Output the [x, y] coordinate of the center of the cell containing the given text.  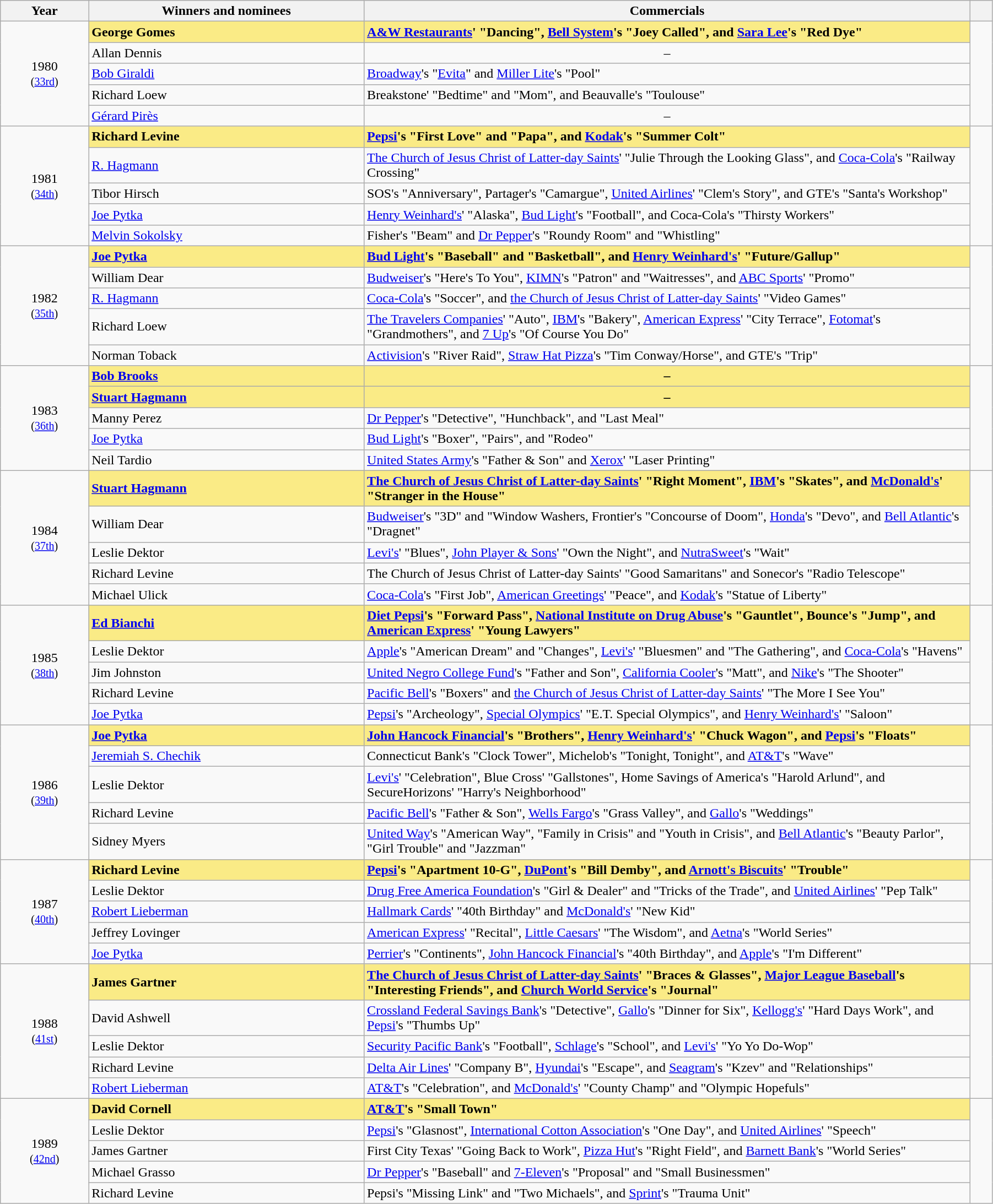
John Hancock Financial's "Brothers", Henry Weinhard's' "Chuck Wagon", and Pepsi's "Floats" [667, 735]
The Church of Jesus Christ of Latter-day Saints' "Right Moment", IBM's "Skates", and McDonald's' "Stranger in the House" [667, 488]
United Negro College Fund's "Father and Son", California Cooler's "Matt", and Nike's "The Shooter" [667, 672]
AT&T's "Celebration", and McDonald's' "County Champ" and "Olympic Hopefuls" [667, 1088]
Commercials [667, 11]
1987(40th) [45, 912]
1984(37th) [45, 538]
The Travelers Companies' "Auto", IBM's "Bakery", American Express' "City Terrace", Fotomat's "Grandmothers", and 7 Up's "Of Course You Do" [667, 327]
Jim Johnston [226, 672]
1983(36th) [45, 418]
Pepsi's "Archeology", Special Olympics' "E.T. Special Olympics", and Henry Weinhard's' "Saloon" [667, 714]
Pacific Bell's "Father & Son", Wells Fargo's "Grass Valley", and Gallo's "Weddings" [667, 813]
SOS's "Anniversary", Partager's "Camargue", United Airlines' "Clem's Story", and GTE's "Santa's Workshop" [667, 193]
Pacific Bell's "Boxers" and the Church of Jesus Christ of Latter-day Saints' "The More I See You" [667, 693]
Delta Air Lines' "Company B", Hyundai's "Escape", and Seagram's "Kzev" and "Relationships" [667, 1067]
Year [45, 11]
Drug Free America Foundation's "Girl & Dealer" and "Tricks of the Trade", and United Airlines' "Pep Talk" [667, 891]
Hallmark Cards' "40th Birthday" and McDonald's' "New Kid" [667, 912]
Winners and nominees [226, 11]
AT&T's "Small Town" [667, 1109]
Bob Brooks [226, 376]
Tibor Hirsch [226, 193]
Coca-Cola's "First Job", American Greetings' "Peace", and Kodak's "Statue of Liberty" [667, 594]
Bud Light's "Boxer", "Pairs", and "Rodeo" [667, 439]
Gérard Pirès [226, 116]
The Church of Jesus Christ of Latter-day Saints' "Good Samaritans" and Sonecor's "Radio Telescope" [667, 573]
1981(34th) [45, 186]
Jeffrey Lovinger [226, 932]
Security Pacific Bank's "Football", Schlage's "School", and Levi's' "Yo Yo Do-Wop" [667, 1046]
Ed Bianchi [226, 622]
Broadway's "Evita" and Miller Lite's "Pool" [667, 74]
Levi's' "Blues", John Player & Sons' "Own the Night", and NutraSweet's "Wait" [667, 552]
David Cornell [226, 1109]
1989(42nd) [45, 1151]
The Church of Jesus Christ of Latter-day Saints' "Julie Through the Looking Glass", and Coca-Cola's "Railway Crossing" [667, 165]
1986(39th) [45, 792]
Crossland Federal Savings Bank's "Detective", Gallo's "Dinner for Six", Kellogg's' "Hard Days Work", and Pepsi's "Thumbs Up" [667, 1018]
Michael Grasso [226, 1172]
Sidney Myers [226, 842]
1982(35th) [45, 305]
Pepsi's "Apartment 10-G", DuPont's "Bill Demby", and Arnott's Biscuits' "Trouble" [667, 870]
Levi's' "Celebration", Blue Cross' "Gallstones", Home Savings of America's "Harold Arlund", and SecureHorizons' "Harry's Neighborhood" [667, 784]
United States Army's "Father & Son" and Xerox' "Laser Printing" [667, 460]
Pepsi's "First Love" and "Papa", and Kodak's "Summer Colt" [667, 137]
United Way's "American Way", "Family in Crisis" and "Youth in Crisis", and Bell Atlantic's "Beauty Parlor", "Girl Trouble" and "Jazzman" [667, 842]
Norman Toback [226, 355]
Budweiser's "Here's To You", KIMN's "Patron" and "Waitresses", and ABC Sports' "Promo" [667, 277]
Fisher's "Beam" and Dr Pepper's "Roundy Room" and "Whistling" [667, 235]
Diet Pepsi's "Forward Pass", National Institute on Drug Abuse's "Gauntlet", Bounce's "Jump", and American Express' "Young Lawyers" [667, 622]
1988(41st) [45, 1031]
Pepsi's "Missing Link" and "Two Michaels", and Sprint's "Trauma Unit" [667, 1193]
Bob Giraldi [226, 74]
Bud Light's "Baseball" and "Basketball", and Henry Weinhard's' "Future/Gallup" [667, 256]
Neil Tardio [226, 460]
Henry Weinhard's' "Alaska", Bud Light's "Football", and Coca-Cola's "Thirsty Workers" [667, 214]
Coca-Cola's "Soccer", and the Church of Jesus Christ of Latter-day Saints' "Video Games" [667, 299]
Connecticut Bank's "Clock Tower", Michelob's "Tonight, Tonight", and AT&T's "Wave" [667, 756]
David Ashwell [226, 1018]
Dr Pepper's "Baseball" and 7-Eleven's "Proposal" and "Small Businessmen" [667, 1172]
Apple's "American Dream" and "Changes", Levi's' "Bluesmen" and "The Gathering", and Coca-Cola's "Havens" [667, 651]
Michael Ulick [226, 594]
Breakstone' "Bedtime" and "Mom", and Beauvalle's "Toulouse" [667, 95]
George Gomes [226, 32]
Budweiser's "3D" and "Window Washers, Frontier's "Concourse of Doom", Honda's "Devo", and Bell Atlantic's "Dragnet" [667, 524]
American Express' "Recital", Little Caesars' "The Wisdom", and Aetna's "World Series" [667, 932]
A&W Restaurants' "Dancing", Bell System's "Joey Called", and Sara Lee's "Red Dye" [667, 32]
Melvin Sokolsky [226, 235]
Perrier's "Continents", John Hancock Financial's "40th Birthday", and Apple's "I'm Different" [667, 953]
Dr Pepper's "Detective", "Hunchback", and "Last Meal" [667, 418]
Manny Perez [226, 418]
First City Texas' "Going Back to Work", Pizza Hut's "Right Field", and Barnett Bank's "World Series" [667, 1151]
1980(33rd) [45, 74]
Allan Dennis [226, 53]
Activision's "River Raid", Straw Hat Pizza's "Tim Conway/Horse", and GTE's "Trip" [667, 355]
Jeremiah S. Chechik [226, 756]
1985(38th) [45, 664]
Pepsi's "Glasnost", International Cotton Association's "One Day", and United Airlines' "Speech" [667, 1130]
